For the text-containing cell, return its midpoint in [X, Y] coordinate format. 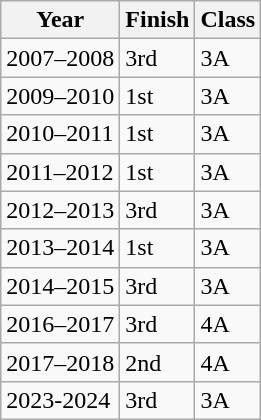
Class [228, 20]
2009–2010 [60, 96]
2007–2008 [60, 58]
Year [60, 20]
2010–2011 [60, 134]
2023-2024 [60, 400]
2016–2017 [60, 324]
2013–2014 [60, 248]
2014–2015 [60, 286]
2011–2012 [60, 172]
2017–2018 [60, 362]
Finish [158, 20]
2nd [158, 362]
2012–2013 [60, 210]
